Detect which cell encompasses the target text, then output its (X, Y) center coordinate. 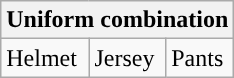
Pants (200, 58)
Uniform combination (118, 20)
Helmet (45, 58)
Jersey (128, 58)
